Detect which cell encompasses the target text, then output its [x, y] center coordinate. 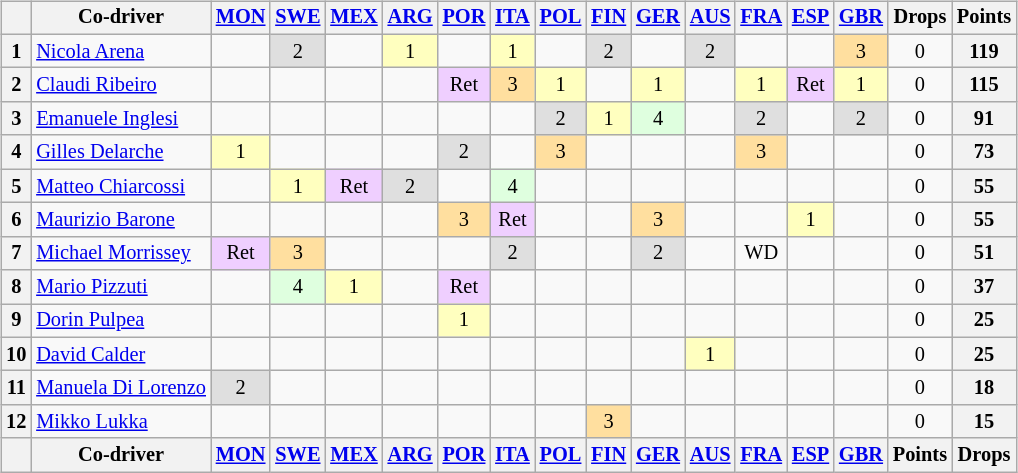
12 [16, 422]
91 [984, 119]
51 [984, 253]
15 [984, 422]
Maurizio Barone [121, 220]
9 [16, 321]
7 [16, 253]
8 [16, 287]
Manuela Di Lorenzo [121, 388]
37 [984, 287]
Mario Pizzuti [121, 287]
6 [16, 220]
Nicola Arena [121, 51]
Matteo Chiarcossi [121, 186]
Gilles Delarche [121, 152]
WD [761, 253]
10 [16, 354]
Michael Morrissey [121, 253]
11 [16, 388]
18 [984, 388]
Emanuele Inglesi [121, 119]
David Calder [121, 354]
119 [984, 51]
115 [984, 85]
73 [984, 152]
Claudi Ribeiro [121, 85]
Dorin Pulpea [121, 321]
5 [16, 186]
Mikko Lukka [121, 422]
